Identify which cell holds the provided text, then report its (X, Y) central coordinate. 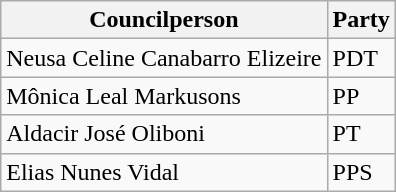
Mônica Leal Markusons (164, 96)
Neusa Celine Canabarro Elizeire (164, 58)
PPS (361, 172)
PP (361, 96)
Elias Nunes Vidal (164, 172)
Aldacir José Oliboni (164, 134)
Councilperson (164, 20)
PDT (361, 58)
PT (361, 134)
Party (361, 20)
